Extract the [X, Y] coordinate from the center of the cell holding the provided text.  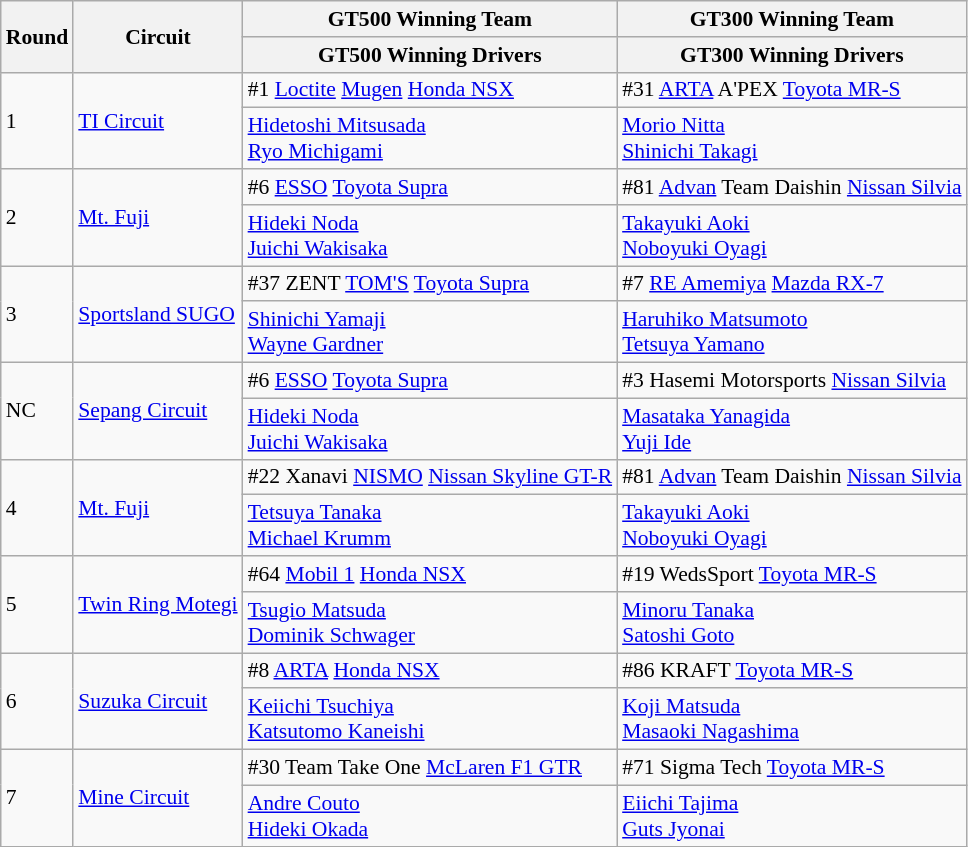
Andre Couto Hideki Okada [430, 816]
Minoru Tanaka Satoshi Goto [792, 622]
#31 ARTA A'PEX Toyota MR-S [792, 90]
Twin Ring Motegi [158, 604]
#30 Team Take One McLaren F1 GTR [430, 768]
Shinichi Yamaji Wayne Gardner [430, 332]
Koji Matsuda Masaoki Nagashima [792, 720]
Round [38, 36]
#22 Xanavi NISMO Nissan Skyline GT-R [430, 477]
Suzuka Circuit [158, 702]
6 [38, 702]
GT500 Winning Team [430, 19]
3 [38, 314]
Mine Circuit [158, 798]
Hidetoshi Mitsusada Ryo Michigami [430, 138]
4 [38, 508]
1 [38, 120]
#64 Mobil 1 Honda NSX [430, 574]
#7 RE Amemiya Mazda RX-7 [792, 284]
Tsugio Matsuda Dominik Schwager [430, 622]
#19 WedsSport Toyota MR-S [792, 574]
Eiichi Tajima Guts Jyonai [792, 816]
#37 ZENT TOM'S Toyota Supra [430, 284]
5 [38, 604]
GT300 Winning Team [792, 19]
TI Circuit [158, 120]
Sportsland SUGO [158, 314]
Morio Nitta Shinichi Takagi [792, 138]
#8 ARTA Honda NSX [430, 671]
GT300 Winning Drivers [792, 55]
NC [38, 412]
#71 Sigma Tech Toyota MR-S [792, 768]
Masataka Yanagida Yuji Ide [792, 428]
Sepang Circuit [158, 412]
7 [38, 798]
2 [38, 218]
Circuit [158, 36]
Tetsuya Tanaka Michael Krumm [430, 526]
#1 Loctite Mugen Honda NSX [430, 90]
#3 Hasemi Motorsports Nissan Silvia [792, 381]
GT500 Winning Drivers [430, 55]
#86 KRAFT Toyota MR-S [792, 671]
Haruhiko Matsumoto Tetsuya Yamano [792, 332]
Keiichi Tsuchiya Katsutomo Kaneishi [430, 720]
